Identify which cell holds the provided text, then report its (x, y) central coordinate. 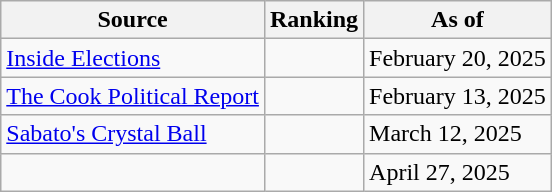
February 20, 2025 (458, 58)
February 13, 2025 (458, 96)
Inside Elections (133, 58)
April 27, 2025 (458, 172)
Ranking (314, 20)
March 12, 2025 (458, 134)
The Cook Political Report (133, 96)
As of (458, 20)
Sabato's Crystal Ball (133, 134)
Source (133, 20)
